For the text-containing cell, return its midpoint in [X, Y] coordinate format. 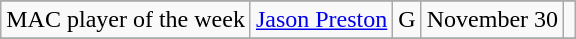
G [407, 20]
Jason Preston [321, 20]
November 30 [492, 20]
MAC player of the week [126, 20]
